Identify which cell holds the provided text, then report its (X, Y) central coordinate. 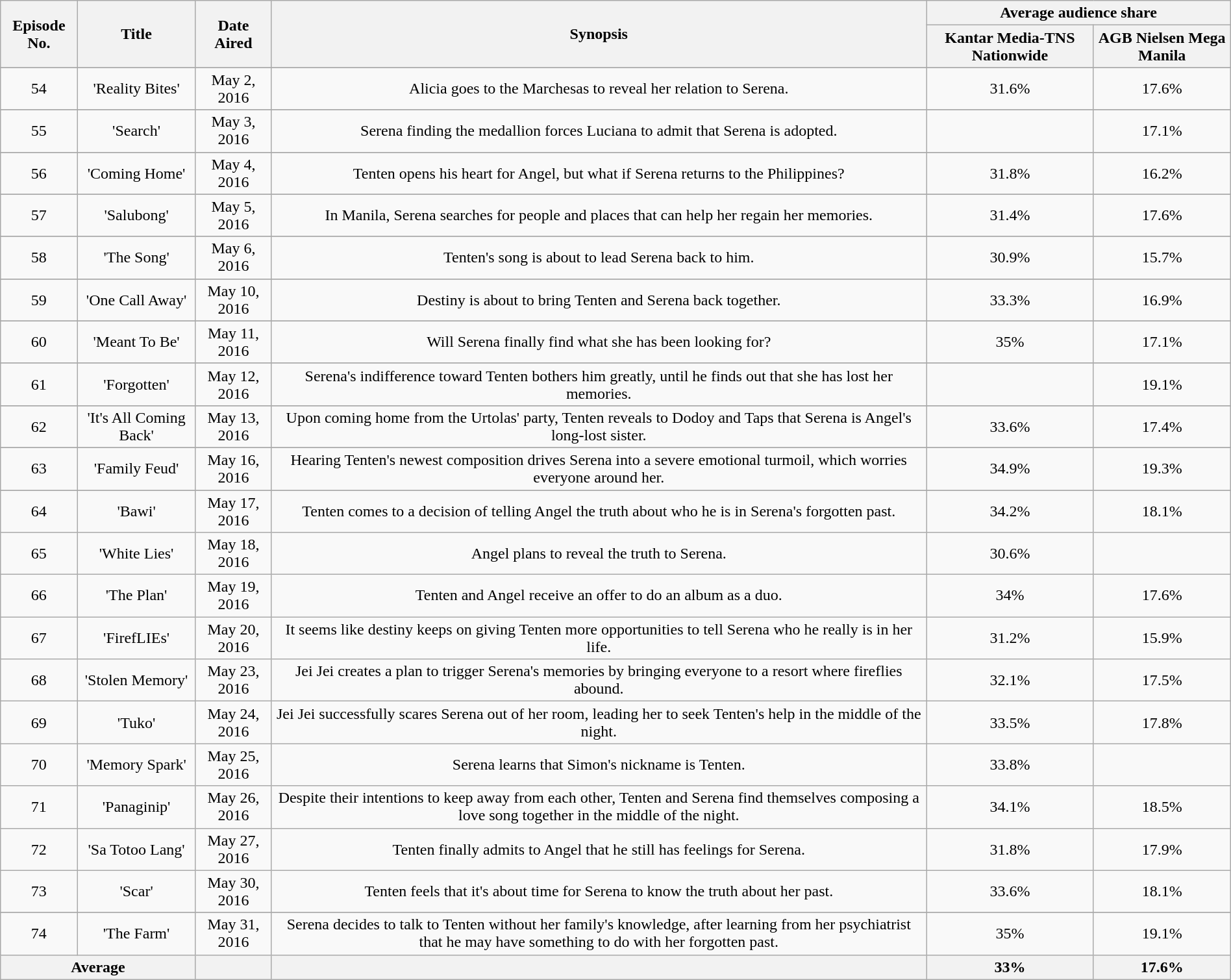
Serena learns that Simon's nickname is Tenten. (599, 765)
33.5% (1010, 722)
71 (39, 807)
May 12, 2016 (234, 384)
31.2% (1010, 638)
Jei Jei creates a plan to trigger Serena's memories by bringing everyone to a resort where fireflies abound. (599, 681)
56 (39, 173)
May 24, 2016 (234, 722)
66 (39, 596)
62 (39, 426)
68 (39, 681)
33% (1010, 967)
Tenten finally admits to Angel that he still has feelings for Serena. (599, 849)
'Tuko' (136, 722)
63 (39, 469)
Tenten's song is about to lead Serena back to him. (599, 257)
'Stolen Memory' (136, 681)
May 3, 2016 (234, 131)
Title (136, 34)
May 17, 2016 (234, 510)
May 10, 2016 (234, 300)
34.9% (1010, 469)
72 (39, 849)
Alicia goes to the Marchesas to reveal her relation to Serena. (599, 88)
Average audience share (1078, 13)
In Manila, Serena searches for people and places that can help her regain her memories. (599, 216)
33.8% (1010, 765)
17.8% (1162, 722)
May 19, 2016 (234, 596)
57 (39, 216)
'Reality Bites' (136, 88)
'The Farm' (136, 934)
May 16, 2016 (234, 469)
Tenten comes to a decision of telling Angel the truth about who he is in Serena's forgotten past. (599, 510)
Destiny is about to bring Tenten and Serena back together. (599, 300)
'White Lies' (136, 553)
'FirefLIEs' (136, 638)
34.1% (1010, 807)
15.7% (1162, 257)
It seems like destiny keeps on giving Tenten more opportunities to tell Serena who he really is in her life. (599, 638)
'Meant To Be' (136, 342)
16.9% (1162, 300)
73 (39, 891)
Episode No. (39, 34)
55 (39, 131)
'Search' (136, 131)
'Panaginip' (136, 807)
74 (39, 934)
May 31, 2016 (234, 934)
'Coming Home' (136, 173)
70 (39, 765)
54 (39, 88)
May 18, 2016 (234, 553)
Tenten opens his heart for Angel, but what if Serena returns to the Philippines? (599, 173)
May 30, 2016 (234, 891)
Tenten and Angel receive an offer to do an album as a duo. (599, 596)
May 20, 2016 (234, 638)
'Family Feud' (136, 469)
May 6, 2016 (234, 257)
34.2% (1010, 510)
'It's All Coming Back' (136, 426)
Kantar Media-TNS Nationwide (1010, 47)
34% (1010, 596)
May 13, 2016 (234, 426)
May 26, 2016 (234, 807)
61 (39, 384)
30.9% (1010, 257)
17.5% (1162, 681)
59 (39, 300)
'The Song' (136, 257)
Will Serena finally find what she has been looking for? (599, 342)
Jei Jei successfully scares Serena out of her room, leading her to seek Tenten's help in the middle of the night. (599, 722)
31.4% (1010, 216)
May 4, 2016 (234, 173)
33.3% (1010, 300)
Synopsis (599, 34)
May 23, 2016 (234, 681)
'Scar' (136, 891)
'Sa Totoo Lang' (136, 849)
Angel plans to reveal the truth to Serena. (599, 553)
Hearing Tenten's newest composition drives Serena into a severe emotional turmoil, which worries everyone around her. (599, 469)
'One Call Away' (136, 300)
Serena's indifference toward Tenten bothers him greatly, until he finds out that she has lost her memories. (599, 384)
15.9% (1162, 638)
May 2, 2016 (234, 88)
Date Aired (234, 34)
May 27, 2016 (234, 849)
'Bawi' (136, 510)
Serena finding the medallion forces Luciana to admit that Serena is adopted. (599, 131)
65 (39, 553)
Upon coming home from the Urtolas' party, Tenten reveals to Dodoy and Taps that Serena is Angel's long-lost sister. (599, 426)
17.9% (1162, 849)
'Forgotten' (136, 384)
Average (98, 967)
'The Plan' (136, 596)
18.5% (1162, 807)
Tenten feels that it's about time for Serena to know the truth about her past. (599, 891)
Despite their intentions to keep away from each other, Tenten and Serena find themselves composing a love song together in the middle of the night. (599, 807)
31.6% (1010, 88)
May 25, 2016 (234, 765)
30.6% (1010, 553)
64 (39, 510)
60 (39, 342)
32.1% (1010, 681)
AGB Nielsen Mega Manila (1162, 47)
58 (39, 257)
17.4% (1162, 426)
67 (39, 638)
19.3% (1162, 469)
May 11, 2016 (234, 342)
May 5, 2016 (234, 216)
69 (39, 722)
'Memory Spark' (136, 765)
16.2% (1162, 173)
'Salubong' (136, 216)
